Find where the given text appears and provide that cell's center as [X, Y] coordinate. 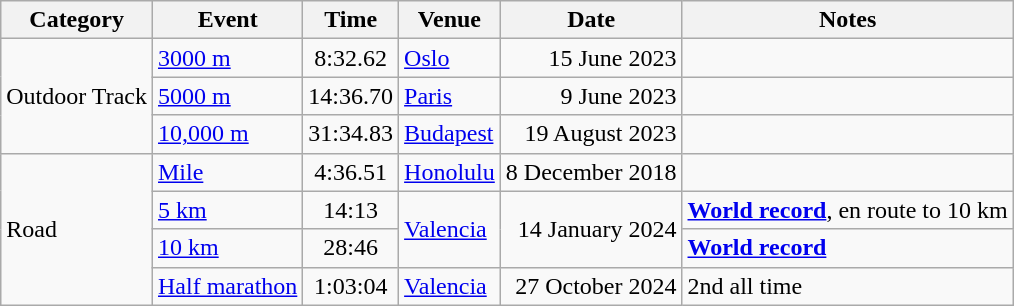
Outdoor Track [77, 96]
World record, en route to 10 km [848, 210]
19 August 2023 [591, 134]
2nd all time [848, 286]
14:13 [351, 210]
8:32.62 [351, 58]
5 km [227, 210]
Budapest [450, 134]
31:34.83 [351, 134]
5000 m [227, 96]
Mile [227, 172]
1:03:04 [351, 286]
10 km [227, 248]
Venue [450, 20]
World record [848, 248]
Paris [450, 96]
4:36.51 [351, 172]
Event [227, 20]
28:46 [351, 248]
Oslo [450, 58]
3000 m [227, 58]
14 January 2024 [591, 229]
14:36.70 [351, 96]
27 October 2024 [591, 286]
Half marathon [227, 286]
Notes [848, 20]
10,000 m [227, 134]
15 June 2023 [591, 58]
Road [77, 229]
8 December 2018 [591, 172]
Time [351, 20]
Category [77, 20]
Honolulu [450, 172]
9 June 2023 [591, 96]
Date [591, 20]
